Output the [X, Y] coordinate of the center of the cell containing the given text.  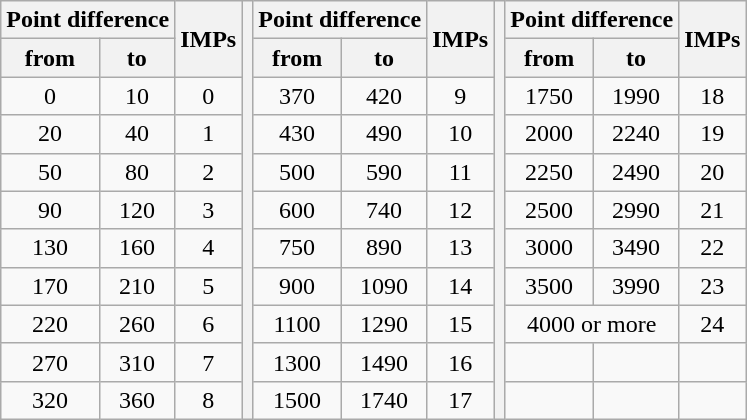
160 [137, 248]
430 [298, 134]
18 [712, 96]
16 [460, 362]
1290 [384, 324]
9 [460, 96]
500 [298, 172]
2240 [636, 134]
310 [137, 362]
3000 [550, 248]
3990 [636, 286]
2000 [550, 134]
12 [460, 210]
6 [208, 324]
3500 [550, 286]
750 [298, 248]
3 [208, 210]
23 [712, 286]
210 [137, 286]
24 [712, 324]
590 [384, 172]
13 [460, 248]
40 [137, 134]
1490 [384, 362]
270 [50, 362]
4 [208, 248]
5 [208, 286]
2990 [636, 210]
1500 [298, 400]
2490 [636, 172]
22 [712, 248]
3490 [636, 248]
1750 [550, 96]
19 [712, 134]
1740 [384, 400]
360 [137, 400]
740 [384, 210]
170 [50, 286]
21 [712, 210]
420 [384, 96]
4000 or more [592, 324]
80 [137, 172]
1990 [636, 96]
15 [460, 324]
260 [137, 324]
11 [460, 172]
600 [298, 210]
370 [298, 96]
50 [50, 172]
320 [50, 400]
14 [460, 286]
220 [50, 324]
130 [50, 248]
2500 [550, 210]
120 [137, 210]
2250 [550, 172]
490 [384, 134]
1100 [298, 324]
890 [384, 248]
7 [208, 362]
2 [208, 172]
1300 [298, 362]
90 [50, 210]
1090 [384, 286]
8 [208, 400]
900 [298, 286]
1 [208, 134]
17 [460, 400]
